Provide the (X, Y) coordinate of the cell's center where the given text is located.  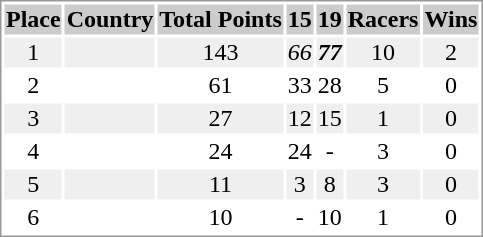
11 (220, 185)
27 (220, 119)
4 (33, 151)
Total Points (220, 19)
28 (330, 85)
66 (300, 53)
33 (300, 85)
12 (300, 119)
143 (220, 53)
6 (33, 217)
Country (110, 19)
77 (330, 53)
61 (220, 85)
19 (330, 19)
Place (33, 19)
Wins (451, 19)
Racers (383, 19)
8 (330, 185)
